Return [x, y] of the center of cell containing provided text 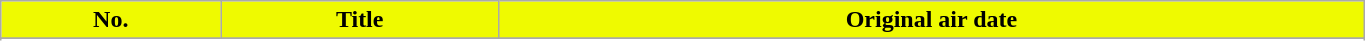
No. [111, 20]
Title [360, 20]
Original air date [932, 20]
